Search for the cell housing the specified text and yield its (X, Y) center coordinate. 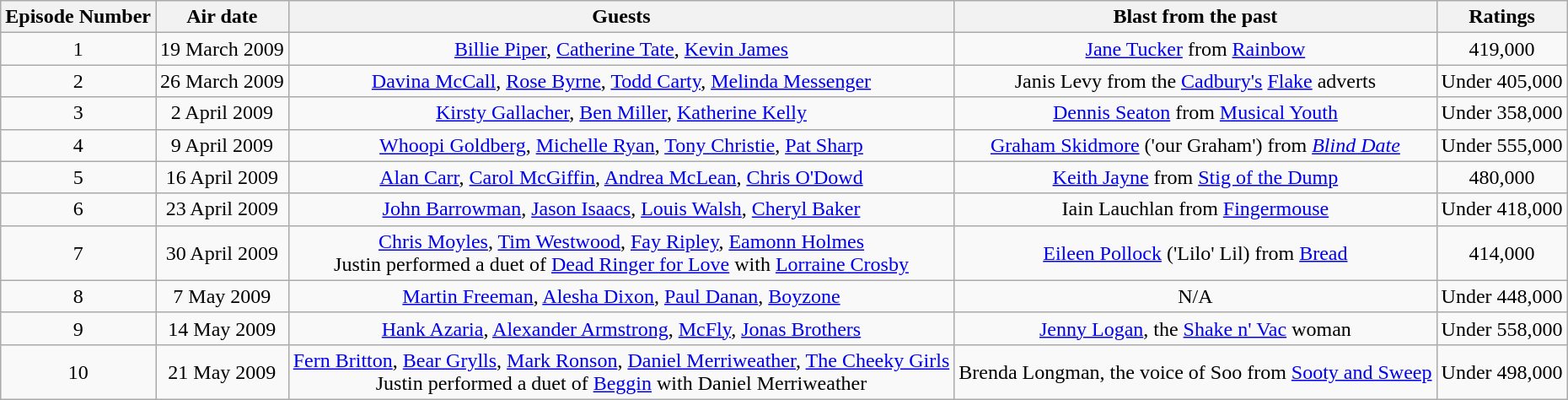
Whoopi Goldberg, Michelle Ryan, Tony Christie, Pat Sharp (621, 145)
16 April 2009 (222, 177)
Under 448,000 (1502, 296)
Blast from the past (1195, 17)
9 (78, 328)
Under 555,000 (1502, 145)
Janis Levy from the Cadbury's Flake adverts (1195, 81)
Guests (621, 17)
2 April 2009 (222, 113)
3 (78, 113)
Fern Britton, Bear Grylls, Mark Ronson, Daniel Merriweather, The Cheeky GirlsJustin performed a duet of Beggin with Daniel Merriweather (621, 371)
Ratings (1502, 17)
Jenny Logan, the Shake n' Vac woman (1195, 328)
Chris Moyles, Tim Westwood, Fay Ripley, Eamonn HolmesJustin performed a duet of Dead Ringer for Love with Lorraine Crosby (621, 253)
4 (78, 145)
Under 358,000 (1502, 113)
Jane Tucker from Rainbow (1195, 49)
5 (78, 177)
6 (78, 209)
Under 558,000 (1502, 328)
8 (78, 296)
Episode Number (78, 17)
419,000 (1502, 49)
Under 405,000 (1502, 81)
Under 498,000 (1502, 371)
14 May 2009 (222, 328)
414,000 (1502, 253)
Hank Azaria, Alexander Armstrong, McFly, Jonas Brothers (621, 328)
30 April 2009 (222, 253)
480,000 (1502, 177)
Davina McCall, Rose Byrne, Todd Carty, Melinda Messenger (621, 81)
Under 418,000 (1502, 209)
7 May 2009 (222, 296)
7 (78, 253)
Eileen Pollock ('Lilo' Lil) from Bread (1195, 253)
Martin Freeman, Alesha Dixon, Paul Danan, Boyzone (621, 296)
Alan Carr, Carol McGiffin, Andrea McLean, Chris O'Dowd (621, 177)
Kirsty Gallacher, Ben Miller, Katherine Kelly (621, 113)
Billie Piper, Catherine Tate, Kevin James (621, 49)
Dennis Seaton from Musical Youth (1195, 113)
21 May 2009 (222, 371)
Graham Skidmore ('our Graham') from Blind Date (1195, 145)
N/A (1195, 296)
9 April 2009 (222, 145)
26 March 2009 (222, 81)
10 (78, 371)
Air date (222, 17)
Brenda Longman, the voice of Soo from Sooty and Sweep (1195, 371)
1 (78, 49)
Iain Lauchlan from Fingermouse (1195, 209)
2 (78, 81)
23 April 2009 (222, 209)
19 March 2009 (222, 49)
John Barrowman, Jason Isaacs, Louis Walsh, Cheryl Baker (621, 209)
Keith Jayne from Stig of the Dump (1195, 177)
